Return (x, y) of the center of cell containing provided text 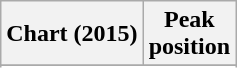
Chart (2015) (72, 34)
Peakposition (189, 34)
